Return the [X, Y] coordinate for the center point of the cell that contains the specified text.  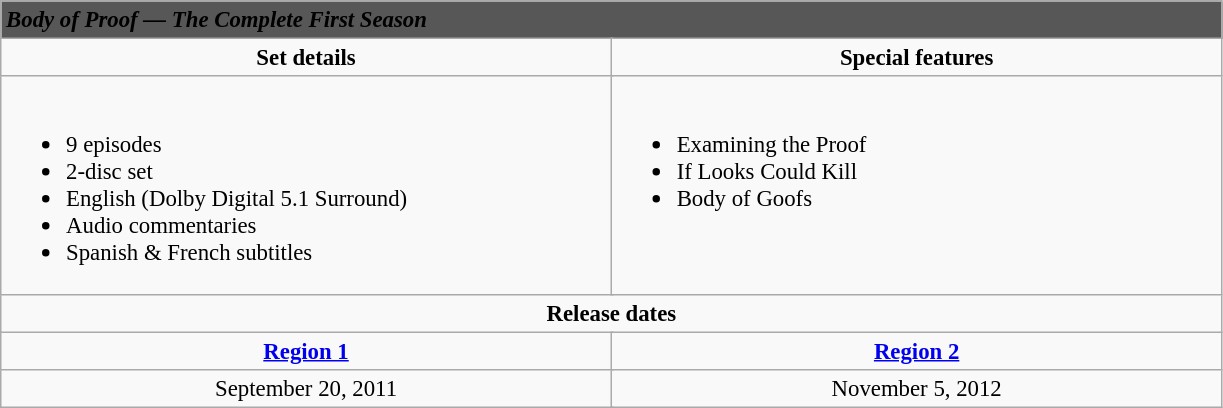
9 episodes2-disc setEnglish (Dolby Digital 5.1 Surround)Audio commentariesSpanish & French subtitles [306, 185]
Set details [306, 58]
Special features [916, 58]
Release dates [612, 313]
September 20, 2011 [306, 388]
Examining the ProofIf Looks Could KillBody of Goofs [916, 185]
Region 2 [916, 351]
November 5, 2012 [916, 388]
Body of Proof — The Complete First Season [612, 20]
Region 1 [306, 351]
